From the cell containing the given text, extract its center point as (x, y) coordinate. 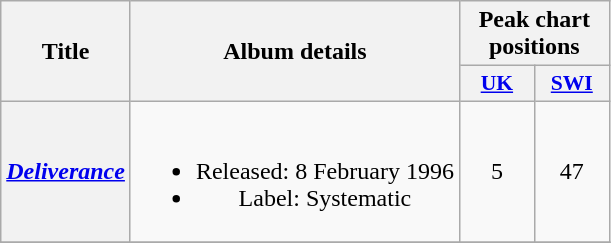
UK (496, 84)
47 (572, 171)
Released: 8 February 1996Label: Systematic (294, 171)
Deliverance (66, 171)
Peak chart positions (534, 34)
SWI (572, 84)
5 (496, 171)
Title (66, 52)
Album details (294, 52)
